Determine the [X, Y] coordinate at the center of the cell enclosing the given text.  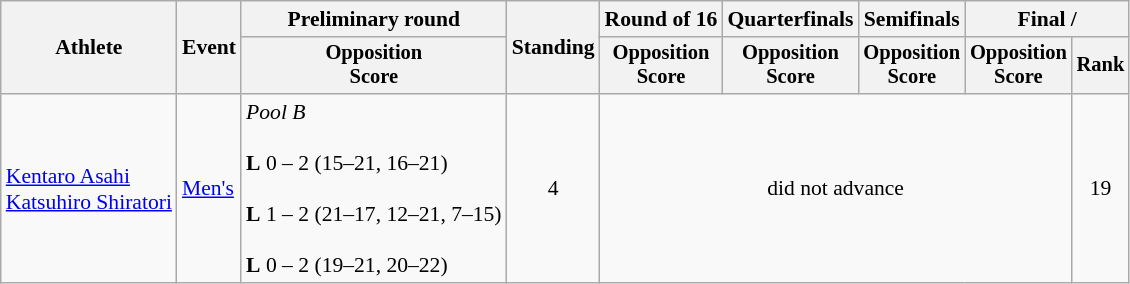
Preliminary round [374, 19]
did not advance [836, 188]
Event [209, 48]
Athlete [89, 48]
Kentaro AsahiKatsuhiro Shiratori [89, 188]
4 [554, 188]
Round of 16 [662, 19]
19 [1101, 188]
Quarterfinals [790, 19]
Final / [1047, 19]
Semifinals [912, 19]
Pool B L 0 – 2 (15–21, 16–21) L 1 – 2 (21–17, 12–21, 7–15) L 0 – 2 (19–21, 20–22) [374, 188]
Men's [209, 188]
Rank [1101, 66]
Standing [554, 48]
